Scan for the cell matching the given text and deliver its (X, Y) coordinate at center. 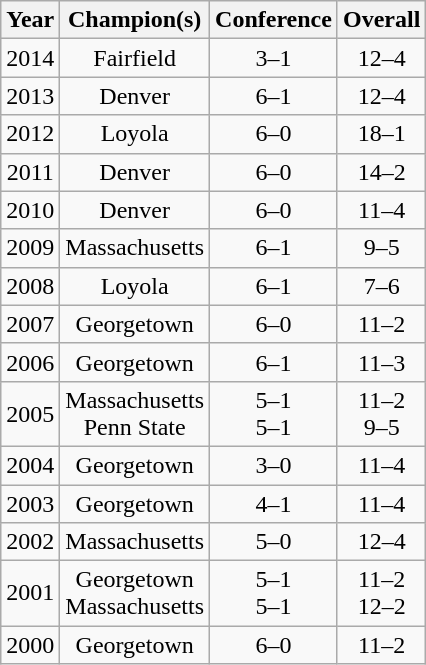
2009 (30, 248)
3–1 (274, 58)
2012 (30, 134)
Georgetown Massachusetts (135, 594)
5–0 (274, 542)
2005 (30, 414)
11–3 (381, 362)
Conference (274, 20)
4–1 (274, 503)
2013 (30, 96)
7–6 (381, 286)
9–5 (381, 248)
Massachusetts Penn State (135, 414)
2008 (30, 286)
2001 (30, 594)
18–1 (381, 134)
2006 (30, 362)
2011 (30, 172)
3–0 (274, 465)
2004 (30, 465)
2003 (30, 503)
14–2 (381, 172)
Overall (381, 20)
Year (30, 20)
2014 (30, 58)
2007 (30, 324)
Champion(s) (135, 20)
2010 (30, 210)
11–2 9–5 (381, 414)
11–2 12–2 (381, 594)
2000 (30, 645)
2002 (30, 542)
Fairfield (135, 58)
